Determine the [X, Y] coordinate at the center of the cell enclosing the given text.  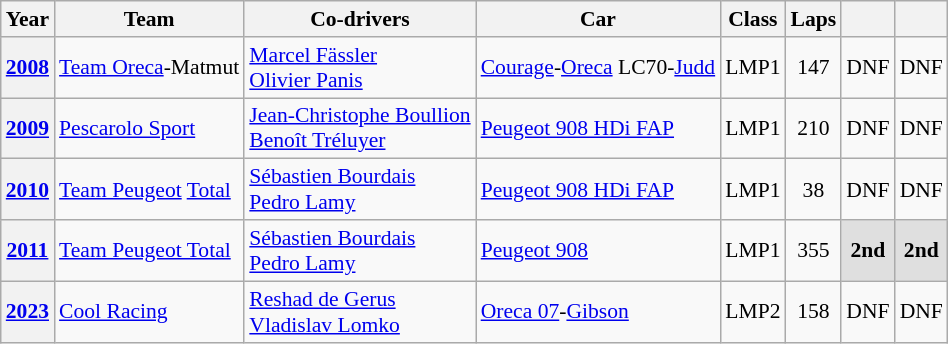
Team Oreca-Matmut [149, 68]
Class [752, 19]
Marcel Fässler Olivier Panis [360, 68]
Peugeot 908 [598, 250]
355 [814, 250]
Courage-Oreca LC70-Judd [598, 68]
Team [149, 19]
Pescarolo Sport [149, 128]
Car [598, 19]
2009 [28, 128]
Reshad de Gerus Vladislav Lomko [360, 312]
Jean-Christophe Boullion Benoît Tréluyer [360, 128]
Year [28, 19]
Co-drivers [360, 19]
Oreca 07-Gibson [598, 312]
2011 [28, 250]
147 [814, 68]
Cool Racing [149, 312]
LMP2 [752, 312]
2008 [28, 68]
2023 [28, 312]
Laps [814, 19]
158 [814, 312]
38 [814, 190]
2010 [28, 190]
210 [814, 128]
